Identify which cell holds the provided text, then report its [x, y] central coordinate. 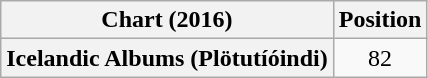
Chart (2016) [167, 20]
82 [380, 58]
Icelandic Albums (Plötutíóindi) [167, 58]
Position [380, 20]
